Detect which cell encompasses the target text, then output its [X, Y] center coordinate. 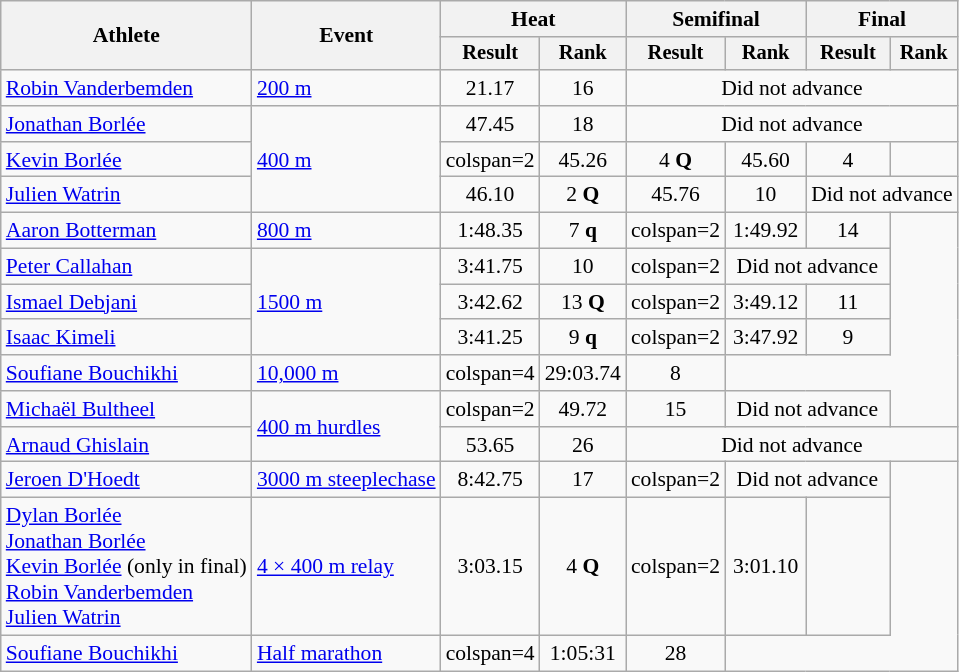
Jonathan Borlée [126, 124]
3:41.25 [490, 338]
1:49.92 [766, 231]
28 [676, 654]
3:41.75 [490, 267]
Ismael Debjani [126, 302]
47.45 [490, 124]
1:48.35 [490, 231]
1500 m [346, 302]
3:47.92 [766, 338]
3000 m steeplechase [346, 480]
3:01.10 [766, 567]
Peter Callahan [126, 267]
Half marathon [346, 654]
Dylan BorléeJonathan BorléeKevin Borlée (only in final)Robin VanderbemdenJulien Watrin [126, 567]
45.60 [766, 160]
8 [676, 373]
Final [882, 19]
Isaac Kimeli [126, 338]
Kevin Borlée [126, 160]
3:42.62 [490, 302]
45.76 [676, 195]
9 [848, 338]
4 [848, 160]
15 [676, 409]
8:42.75 [490, 480]
45.26 [583, 160]
10,000 m [346, 373]
29:03.74 [583, 373]
800 m [346, 231]
1:05:31 [583, 654]
Semifinal [716, 19]
26 [583, 445]
Arnaud Ghislain [126, 445]
17 [583, 480]
3:49.12 [766, 302]
Aaron Botterman [126, 231]
Athlete [126, 36]
3:03.15 [490, 567]
9 q [583, 338]
200 m [346, 88]
16 [583, 88]
7 q [583, 231]
Julien Watrin [126, 195]
Robin Vanderbemden [126, 88]
11 [848, 302]
400 m [346, 160]
400 m hurdles [346, 426]
14 [848, 231]
46.10 [490, 195]
2 Q [583, 195]
4 × 400 m relay [346, 567]
49.72 [583, 409]
Michaël Bultheel [126, 409]
Heat [534, 19]
21.17 [490, 88]
Jeroen D'Hoedt [126, 480]
53.65 [490, 445]
Event [346, 36]
18 [583, 124]
13 Q [583, 302]
